Return the (X, Y) coordinate for the center point of the cell that contains the specified text.  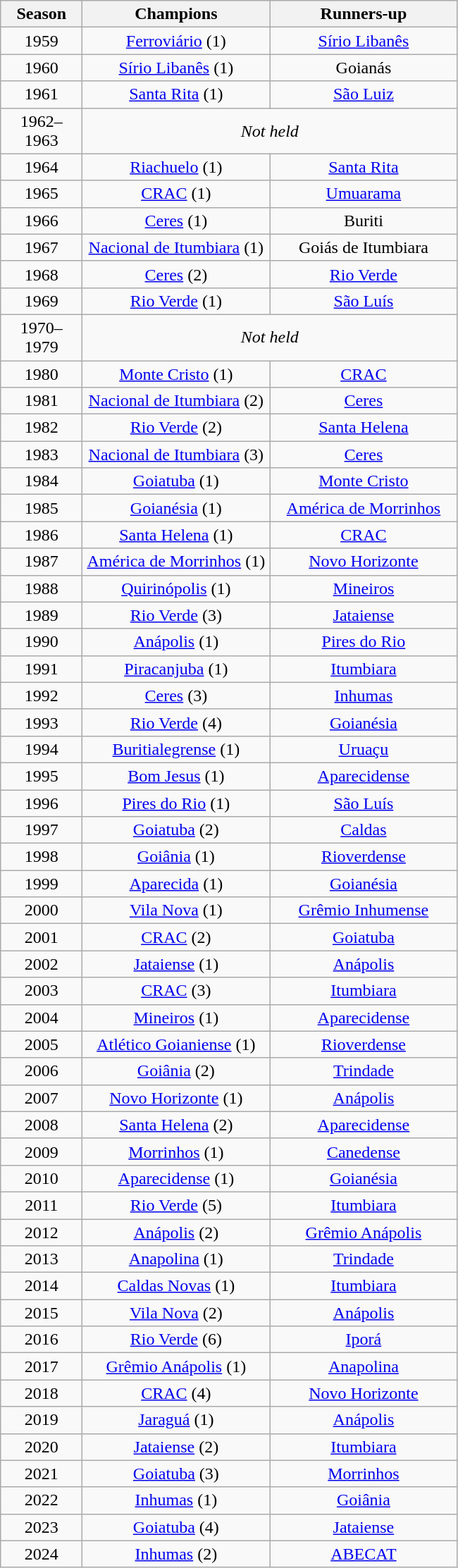
1982 (42, 428)
Runners-up (364, 14)
1980 (42, 374)
2003 (42, 991)
2013 (42, 1259)
Goiatuba (1) (176, 481)
América de Morrinhos (364, 508)
Santa Rita (1) (176, 94)
Canedense (364, 1152)
São Luiz (364, 94)
2022 (42, 1500)
Goiatuba (3) (176, 1474)
2000 (42, 910)
2023 (42, 1527)
Ceres (2) (176, 274)
1985 (42, 508)
Novo Horizonte (1) (176, 1098)
Iporá (364, 1340)
Nacional de Itumbiara (1) (176, 247)
Grêmio Anápolis (364, 1233)
Inhumas (1) (176, 1500)
1968 (42, 274)
Caldas (364, 830)
Ceres (3) (176, 696)
Rio Verde (6) (176, 1340)
2008 (42, 1125)
1965 (42, 194)
Morrinhos (364, 1474)
1969 (42, 301)
Piracanjuba (1) (176, 669)
1996 (42, 803)
Bom Jesus (1) (176, 776)
2016 (42, 1340)
1960 (42, 68)
Rio Verde (1) (176, 301)
2012 (42, 1233)
Anapolina (364, 1366)
Monte Cristo (1) (176, 374)
Goianás (364, 68)
Sírio Libanês (364, 41)
Goianésia (1) (176, 508)
2011 (42, 1205)
Buritialegrense (1) (176, 749)
1989 (42, 615)
1990 (42, 642)
2001 (42, 937)
Jataiense (2) (176, 1447)
1991 (42, 669)
2009 (42, 1152)
2010 (42, 1178)
Goiânia (2) (176, 1071)
2021 (42, 1474)
Champions (176, 14)
CRAC (3) (176, 991)
Caldas Novas (1) (176, 1286)
Anápolis (2) (176, 1233)
2020 (42, 1447)
Vila Nova (1) (176, 910)
Rio Verde (2) (176, 428)
1970–1979 (42, 337)
2017 (42, 1366)
Santa Helena (1) (176, 535)
1986 (42, 535)
Sírio Libanês (1) (176, 68)
2007 (42, 1098)
2018 (42, 1393)
Ceres (1) (176, 221)
Quirinópolis (1) (176, 588)
2005 (42, 1044)
Nacional de Itumbiara (2) (176, 401)
Umuarama (364, 194)
Grêmio Anápolis (1) (176, 1366)
2015 (42, 1313)
Riachuelo (1) (176, 167)
1993 (42, 722)
1999 (42, 884)
2002 (42, 964)
Morrinhos (1) (176, 1152)
1988 (42, 588)
Jataiense (1) (176, 964)
CRAC (2) (176, 937)
1994 (42, 749)
Mineiros (1) (176, 1018)
Rio Verde (364, 274)
1961 (42, 94)
1966 (42, 221)
ABECAT (364, 1554)
Goiânia (364, 1500)
Anápolis (1) (176, 642)
Jaraguá (1) (176, 1420)
Season (42, 14)
Grêmio Inhumense (364, 910)
1984 (42, 481)
1992 (42, 696)
2006 (42, 1071)
Rio Verde (3) (176, 615)
Inhumas (364, 696)
1997 (42, 830)
1962–1963 (42, 131)
Uruaçu (364, 749)
Inhumas (2) (176, 1554)
Aparecida (1) (176, 884)
1995 (42, 776)
CRAC (1) (176, 194)
1964 (42, 167)
1983 (42, 455)
2004 (42, 1018)
2019 (42, 1420)
Ferroviário (1) (176, 41)
Goiás de Itumbiara (364, 247)
Buriti (364, 221)
2014 (42, 1286)
Anapolina (1) (176, 1259)
Goiânia (1) (176, 857)
Rio Verde (5) (176, 1205)
Atlético Goianiense (1) (176, 1044)
Goiatuba (4) (176, 1527)
Santa Helena (2) (176, 1125)
Pires do Rio (1) (176, 803)
2024 (42, 1554)
1987 (42, 562)
Monte Cristo (364, 481)
Santa Rita (364, 167)
CRAC (4) (176, 1393)
América de Morrinhos (1) (176, 562)
Aparecidense (1) (176, 1178)
Rio Verde (4) (176, 722)
Vila Nova (2) (176, 1313)
Mineiros (364, 588)
Nacional de Itumbiara (3) (176, 455)
Goiatuba (364, 937)
1967 (42, 247)
1981 (42, 401)
Goiatuba (2) (176, 830)
Pires do Rio (364, 642)
1998 (42, 857)
1959 (42, 41)
Santa Helena (364, 428)
